Identify which cell holds the provided text, then report its (x, y) central coordinate. 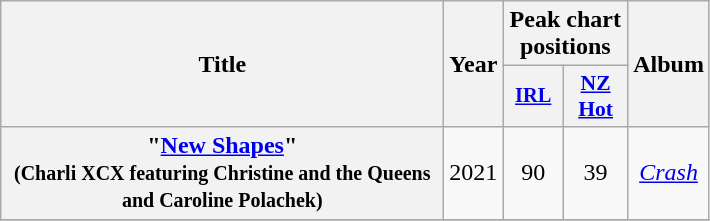
Title (222, 64)
NZHot (596, 96)
90 (534, 173)
2021 (474, 173)
Year (474, 64)
39 (596, 173)
IRL (534, 96)
Crash (669, 173)
"New Shapes"(Charli XCX featuring Christine and the Queens and Caroline Polachek) (222, 173)
Album (669, 64)
Peak chart positions (566, 34)
